Identify which cell holds the provided text, then report its [x, y] central coordinate. 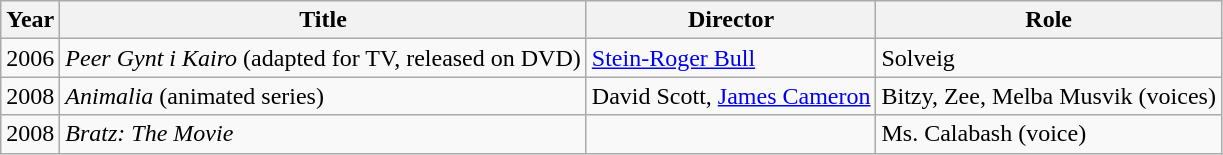
Solveig [1048, 58]
David Scott, James Cameron [731, 96]
Ms. Calabash (voice) [1048, 134]
Animalia (animated series) [323, 96]
2006 [30, 58]
Year [30, 20]
Peer Gynt i Kairo (adapted for TV, released on DVD) [323, 58]
Stein-Roger Bull [731, 58]
Bitzy, Zee, Melba Musvik (voices) [1048, 96]
Bratz: The Movie [323, 134]
Director [731, 20]
Role [1048, 20]
Title [323, 20]
